For the text-containing cell, return its midpoint in (x, y) coordinate format. 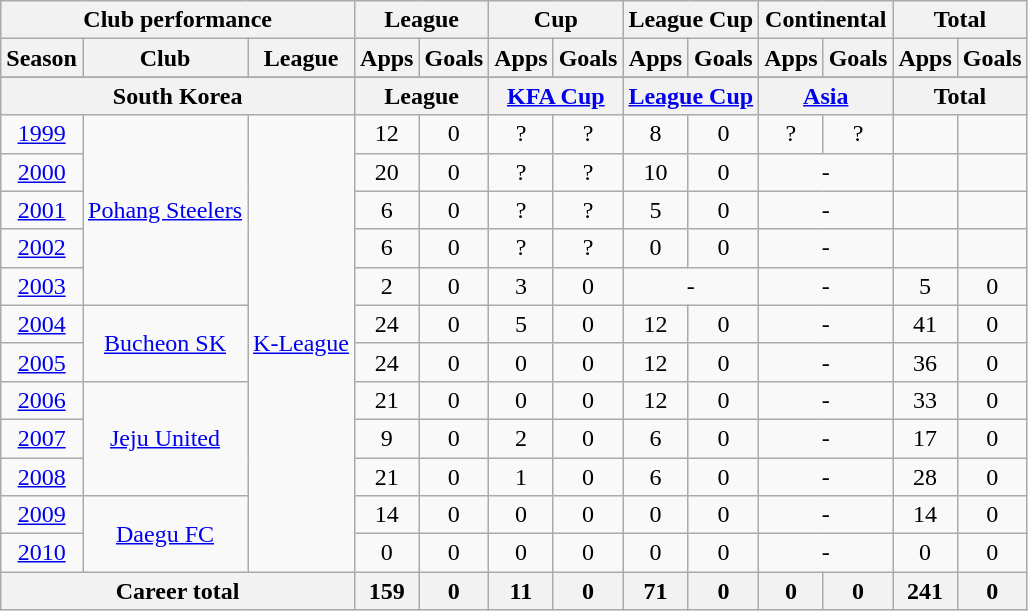
Continental (826, 20)
1999 (42, 134)
2001 (42, 210)
K-League (302, 344)
Pohang Steelers (164, 210)
3 (521, 286)
20 (387, 172)
2003 (42, 286)
2002 (42, 248)
Club performance (178, 20)
71 (656, 591)
KFA Cup (556, 96)
South Korea (178, 96)
Asia (826, 96)
10 (656, 172)
Daegu FC (164, 534)
33 (925, 400)
2007 (42, 438)
Jeju United (164, 438)
1 (521, 477)
8 (656, 134)
2010 (42, 553)
2004 (42, 324)
Bucheon SK (164, 343)
159 (387, 591)
17 (925, 438)
2008 (42, 477)
9 (387, 438)
2006 (42, 400)
36 (925, 362)
Cup (556, 20)
Club (164, 58)
2009 (42, 515)
41 (925, 324)
11 (521, 591)
2005 (42, 362)
2000 (42, 172)
Season (42, 58)
Career total (178, 591)
28 (925, 477)
241 (925, 591)
